Detect which cell encompasses the target text, then output its [X, Y] center coordinate. 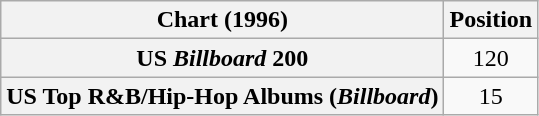
Chart (1996) [222, 20]
US Billboard 200 [222, 58]
Position [491, 20]
US Top R&B/Hip-Hop Albums (Billboard) [222, 96]
120 [491, 58]
15 [491, 96]
